Provide the (x, y) coordinate of the cell's center where the given text is located.  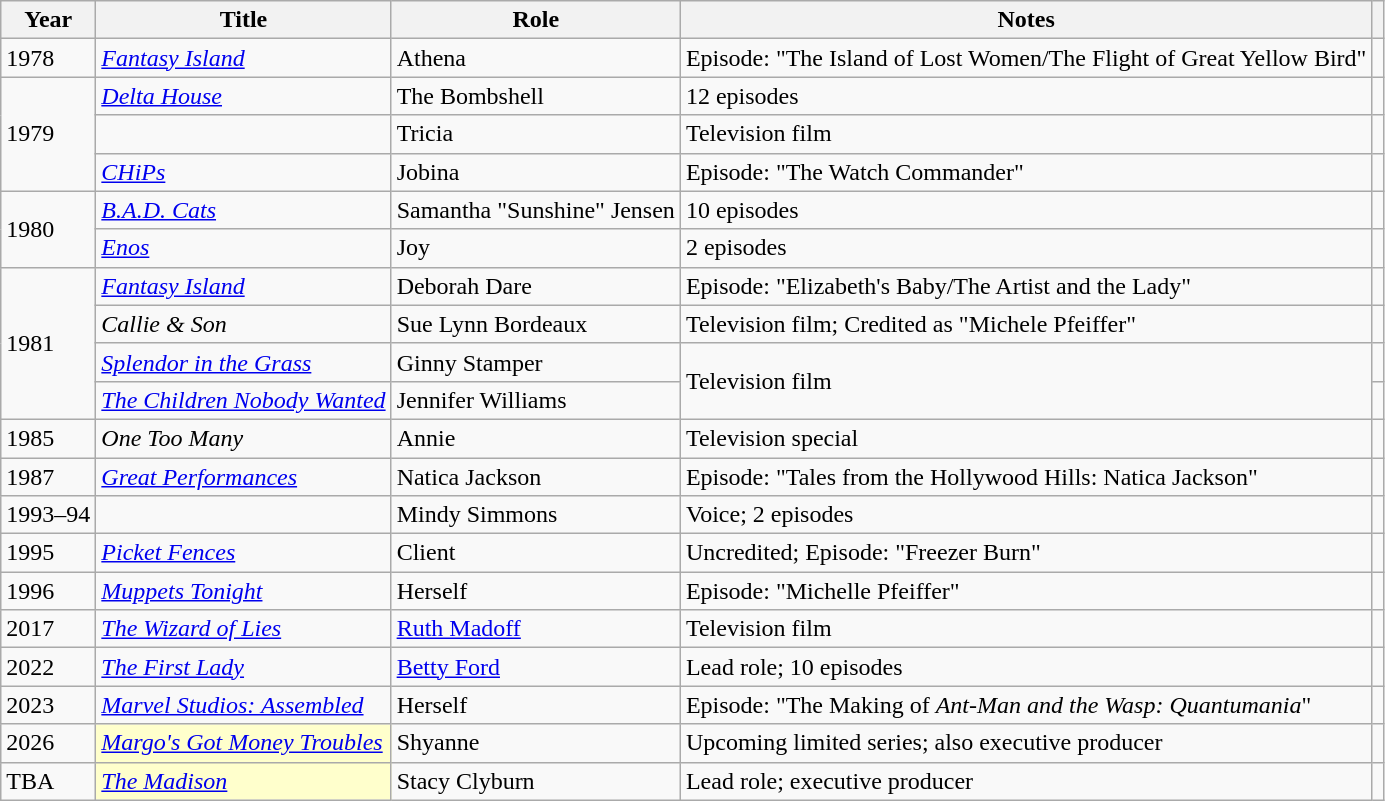
Stacy Clyburn (536, 781)
2017 (48, 629)
Jobina (536, 172)
Client (536, 553)
Title (244, 20)
Delta House (244, 96)
Callie & Son (244, 324)
1978 (48, 58)
12 episodes (1026, 96)
Episode: "Tales from the Hollywood Hills: Natica Jackson" (1026, 477)
Voice; 2 episodes (1026, 515)
Sue Lynn Bordeaux (536, 324)
Shyanne (536, 743)
One Too Many (244, 438)
Year (48, 20)
The First Lady (244, 667)
Episode: "Michelle Pfeiffer" (1026, 591)
Annie (536, 438)
Deborah Dare (536, 286)
1980 (48, 229)
Upcoming limited series; also executive producer (1026, 743)
Uncredited; Episode: "Freezer Burn" (1026, 553)
Episode: "The Island of Lost Women/The Flight of Great Yellow Bird" (1026, 58)
10 episodes (1026, 210)
Marvel Studios: Assembled (244, 705)
Episode: "The Watch Commander" (1026, 172)
Television special (1026, 438)
Lead role; executive producer (1026, 781)
Splendor in the Grass (244, 362)
Television film; Credited as "Michele Pfeiffer" (1026, 324)
B.A.D. Cats (244, 210)
2026 (48, 743)
Margo's Got Money Troubles (244, 743)
1996 (48, 591)
The Children Nobody Wanted (244, 400)
1987 (48, 477)
1995 (48, 553)
Jennifer Williams (536, 400)
Notes (1026, 20)
1993–94 (48, 515)
Ruth Madoff (536, 629)
TBA (48, 781)
2022 (48, 667)
The Bombshell (536, 96)
Enos (244, 248)
Muppets Tonight (244, 591)
Episode: "The Making of Ant-Man and the Wasp: Quantumania" (1026, 705)
1979 (48, 134)
The Wizard of Lies (244, 629)
Episode: "Elizabeth's Baby/The Artist and the Lady" (1026, 286)
CHiPs (244, 172)
Tricia (536, 134)
Joy (536, 248)
Great Performances (244, 477)
Athena (536, 58)
Lead role; 10 episodes (1026, 667)
1981 (48, 343)
Role (536, 20)
Picket Fences (244, 553)
The Madison (244, 781)
Natica Jackson (536, 477)
2023 (48, 705)
Samantha "Sunshine" Jensen (536, 210)
Mindy Simmons (536, 515)
2 episodes (1026, 248)
Betty Ford (536, 667)
1985 (48, 438)
Ginny Stamper (536, 362)
